From the cell containing the given text, extract its center point as (x, y) coordinate. 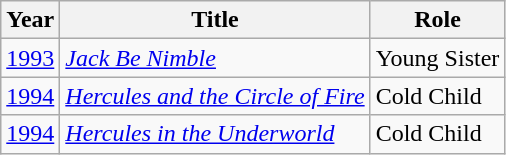
Title (215, 20)
Jack Be Nimble (215, 58)
Young Sister (438, 58)
Role (438, 20)
Hercules and the Circle of Fire (215, 96)
Hercules in the Underworld (215, 134)
1993 (30, 58)
Year (30, 20)
